Capture the cell that displays the provided text and extract its [X, Y] central coordinate. 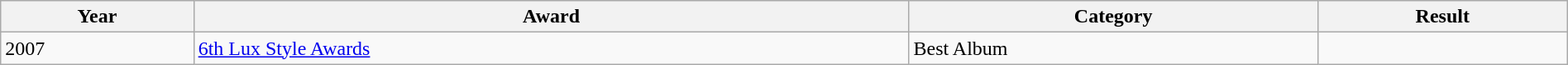
Category [1113, 17]
Year [98, 17]
2007 [98, 48]
Best Album [1113, 48]
Award [551, 17]
6th Lux Style Awards [551, 48]
Result [1442, 17]
